Pinpoint the cell where the given text exists, returning its (x, y) midpoint coordinate. 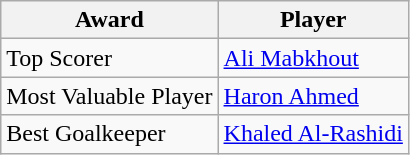
Award (110, 20)
Haron Ahmed (313, 96)
Best Goalkeeper (110, 134)
Khaled Al-Rashidi (313, 134)
Top Scorer (110, 58)
Most Valuable Player (110, 96)
Ali Mabkhout (313, 58)
Player (313, 20)
